Search for the cell housing the specified text and yield its [X, Y] center coordinate. 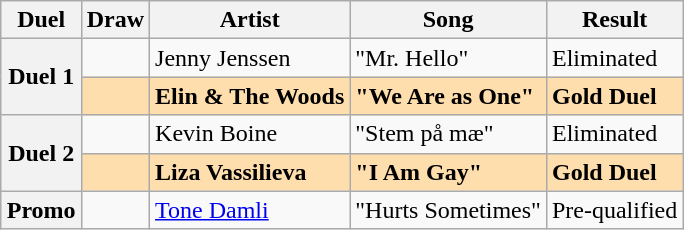
"We Are as One" [448, 96]
Liza Vassilieva [250, 172]
"I Am Gay" [448, 172]
"Hurts Sometimes" [448, 210]
Kevin Boine [250, 134]
Pre-qualified [614, 210]
"Mr. Hello" [448, 58]
Promo [41, 210]
Song [448, 20]
Elin & The Woods [250, 96]
Tone Damli [250, 210]
Artist [250, 20]
Draw [115, 20]
Result [614, 20]
Jenny Jenssen [250, 58]
"Stem på mæ" [448, 134]
Duel 2 [41, 153]
Duel [41, 20]
Duel 1 [41, 77]
